Pinpoint the cell where the given text exists, returning its [X, Y] midpoint coordinate. 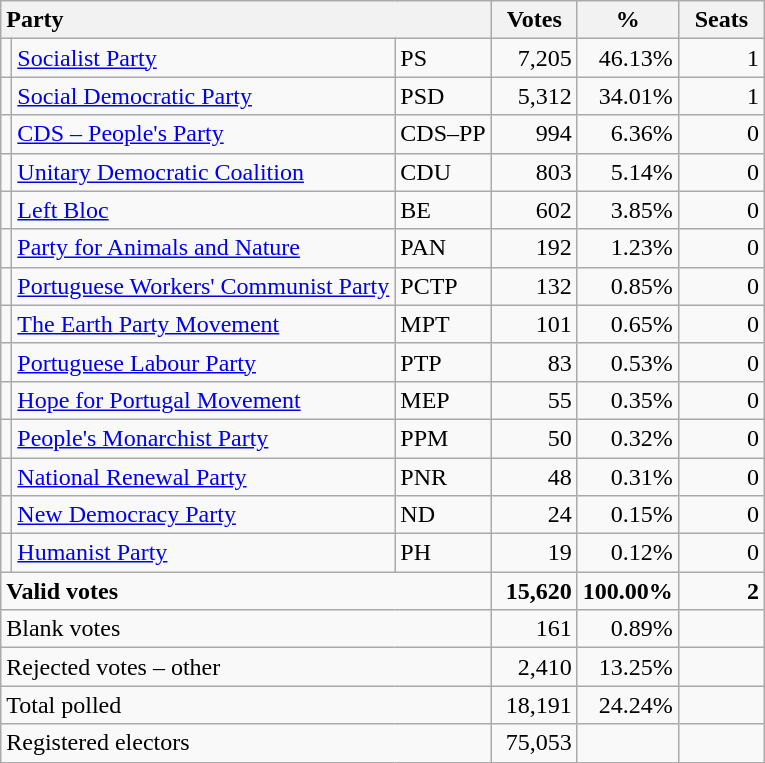
161 [534, 629]
994 [534, 134]
0.32% [628, 438]
803 [534, 172]
PAN [443, 248]
MPT [443, 324]
PPM [443, 438]
34.01% [628, 96]
Party for Animals and Nature [204, 248]
New Democracy Party [204, 515]
50 [534, 438]
2 [721, 591]
15,620 [534, 591]
18,191 [534, 705]
% [628, 20]
0.53% [628, 362]
Total polled [246, 705]
0.15% [628, 515]
Registered electors [246, 743]
24.24% [628, 705]
0.12% [628, 553]
46.13% [628, 58]
Seats [721, 20]
PCTP [443, 286]
132 [534, 286]
Party [246, 20]
2,410 [534, 667]
19 [534, 553]
0.85% [628, 286]
MEP [443, 400]
5,312 [534, 96]
Rejected votes – other [246, 667]
0.35% [628, 400]
PNR [443, 477]
83 [534, 362]
ND [443, 515]
Unitary Democratic Coalition [204, 172]
PSD [443, 96]
55 [534, 400]
Blank votes [246, 629]
7,205 [534, 58]
Portuguese Workers' Communist Party [204, 286]
0.89% [628, 629]
75,053 [534, 743]
0.31% [628, 477]
0.65% [628, 324]
CDU [443, 172]
3.85% [628, 210]
1.23% [628, 248]
PTP [443, 362]
CDS – People's Party [204, 134]
Left Bloc [204, 210]
Valid votes [246, 591]
6.36% [628, 134]
48 [534, 477]
The Earth Party Movement [204, 324]
Votes [534, 20]
Socialist Party [204, 58]
Portuguese Labour Party [204, 362]
24 [534, 515]
602 [534, 210]
192 [534, 248]
5.14% [628, 172]
Social Democratic Party [204, 96]
Hope for Portugal Movement [204, 400]
13.25% [628, 667]
PH [443, 553]
Humanist Party [204, 553]
101 [534, 324]
PS [443, 58]
CDS–PP [443, 134]
BE [443, 210]
National Renewal Party [204, 477]
People's Monarchist Party [204, 438]
100.00% [628, 591]
